From the cell containing the given text, extract its center point as (X, Y) coordinate. 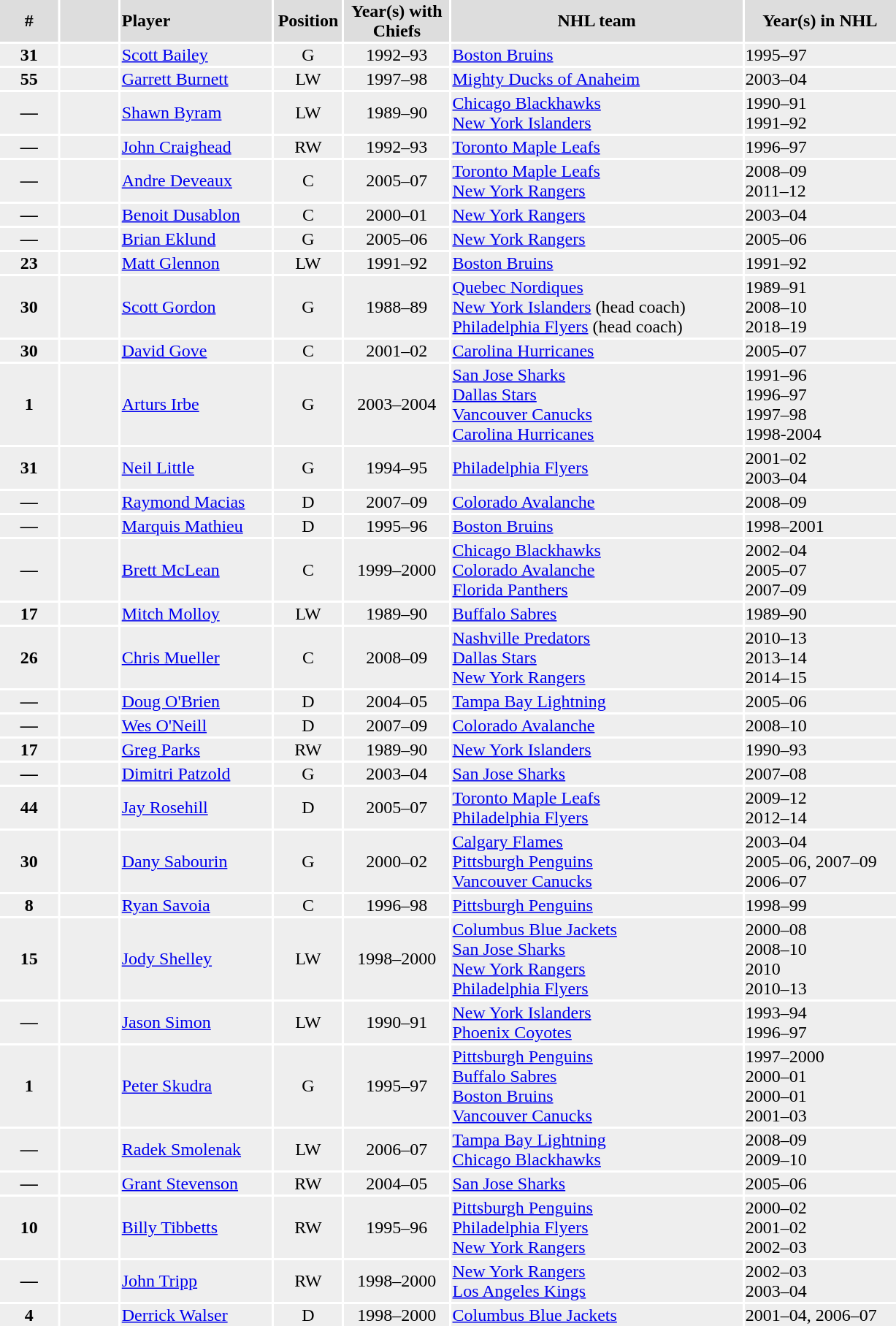
23 (29, 263)
2003–2004 (397, 405)
26 (29, 658)
Wes O'Neill (196, 725)
Neil Little (196, 468)
1998–2001 (819, 526)
1988–89 (397, 307)
Doug O'Brien (196, 701)
1989–912008–102018–19 (819, 307)
# (29, 20)
Arturs Irbe (196, 405)
Jason Simon (196, 1023)
Benoit Dusablon (196, 215)
San Jose SharksDallas StarsVancouver CanucksCarolina Hurricanes (597, 405)
1998–99 (819, 905)
Andre Deveaux (196, 181)
4 (29, 1315)
New York Islanders (597, 750)
2000–082008–1020102010–13 (819, 959)
2000–01 (397, 215)
John Tripp (196, 1281)
2001–02 (397, 351)
Quebec NordiquesNew York Islanders (head coach)Philadelphia Flyers (head coach) (597, 307)
Brett McLean (196, 570)
Chicago BlackhawksNew York Islanders (597, 113)
2008–092009–10 (819, 1150)
1991–961996–971997–981998-2004 (819, 405)
2000–02 (397, 861)
Chris Mueller (196, 658)
Dimitri Patzold (196, 774)
1996–98 (397, 905)
2008–092011–12 (819, 181)
Garrett Burnett (196, 79)
Mitch Molloy (196, 614)
1999–2000 (397, 570)
2007–08 (819, 774)
Greg Parks (196, 750)
2003–042005–06, 2007–092006–07 (819, 861)
Position (308, 20)
Peter Skudra (196, 1086)
Columbus Blue JacketsSan Jose SharksNew York RangersPhiladelphia Flyers (597, 959)
Brian Eklund (196, 239)
Scott Bailey (196, 55)
2002–032003–04 (819, 1281)
1996–97 (819, 147)
15 (29, 959)
Marquis Mathieu (196, 526)
Jody Shelley (196, 959)
Player (196, 20)
Year(s) with Chiefs (397, 20)
Grant Stevenson (196, 1184)
2006–07 (397, 1150)
2010–132013–142014–15 (819, 658)
2002–042005–072007–09 (819, 570)
NHL team (597, 20)
Chicago BlackhawksColorado AvalancheFlorida Panthers (597, 570)
New York RangersLos Angeles Kings (597, 1281)
Nashville PredatorsDallas StarsNew York Rangers (597, 658)
Mighty Ducks of Anaheim (597, 79)
2001–022003–04 (819, 468)
8 (29, 905)
2009–122012–14 (819, 808)
Buffalo Sabres (597, 614)
10 (29, 1227)
Pittsburgh PenguinsPhiladelphia FlyersNew York Rangers (597, 1227)
1997–98 (397, 79)
Scott Gordon (196, 307)
David Gove (196, 351)
2000–022001–022002–03 (819, 1227)
New York IslandersPhoenix Coyotes (597, 1023)
Calgary FlamesPittsburgh PenguinsVancouver Canucks (597, 861)
1994–95 (397, 468)
Toronto Maple Leafs (597, 147)
55 (29, 79)
Carolina Hurricanes (597, 351)
2008–10 (819, 725)
Shawn Byram (196, 113)
Year(s) in NHL (819, 20)
Billy Tibbetts (196, 1227)
1990–93 (819, 750)
1990–91 (397, 1023)
Derrick Walser (196, 1315)
Ryan Savoia (196, 905)
44 (29, 808)
Raymond Macias (196, 502)
Dany Sabourin (196, 861)
Columbus Blue Jackets (597, 1315)
1993–941996–97 (819, 1023)
Tampa Bay LightningChicago Blackhawks (597, 1150)
Tampa Bay Lightning (597, 701)
Toronto Maple LeafsPhiladelphia Flyers (597, 808)
Jay Rosehill (196, 808)
Radek Smolenak (196, 1150)
1990–911991–92 (819, 113)
2001–04, 2006–07 (819, 1315)
John Craighead (196, 147)
Toronto Maple LeafsNew York Rangers (597, 181)
Pittsburgh PenguinsBuffalo SabresBoston BruinsVancouver Canucks (597, 1086)
Philadelphia Flyers (597, 468)
1997–20002000–012000–012001–03 (819, 1086)
Pittsburgh Penguins (597, 905)
Matt Glennon (196, 263)
